Return [X, Y] of the center of cell containing provided text 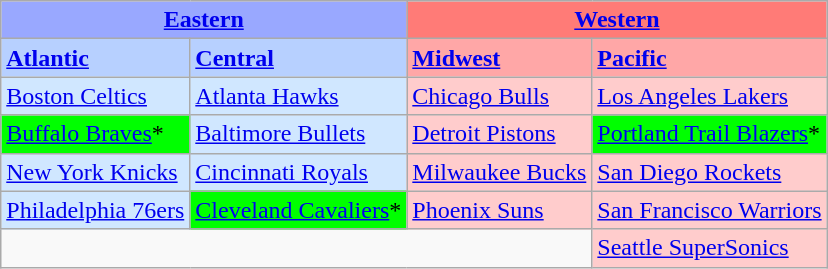
Baltimore Bullets [298, 134]
New York Knicks [96, 172]
Cincinnati Royals [298, 172]
Boston Celtics [96, 96]
Atlantic [96, 58]
Milwaukee Bucks [500, 172]
Chicago Bulls [500, 96]
Western [617, 20]
San Francisco Warriors [710, 210]
Buffalo Braves* [96, 134]
Los Angeles Lakers [710, 96]
San Diego Rockets [710, 172]
Eastern [204, 20]
Cleveland Cavaliers* [298, 210]
Phoenix Suns [500, 210]
Philadelphia 76ers [96, 210]
Seattle SuperSonics [710, 248]
Atlanta Hawks [298, 96]
Midwest [500, 58]
Detroit Pistons [500, 134]
Central [298, 58]
Portland Trail Blazers* [710, 134]
Pacific [710, 58]
